For the text-containing cell, return its midpoint in (x, y) coordinate format. 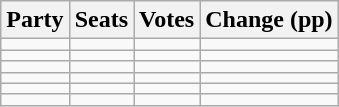
Seats (101, 20)
Votes (167, 20)
Change (pp) (269, 20)
Party (35, 20)
